Provide the (X, Y) coordinate of the cell's center where the given text is located.  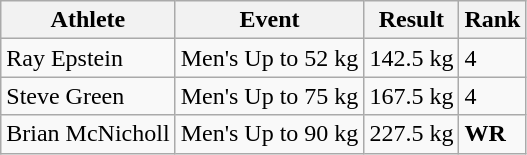
Steve Green (88, 96)
Event (270, 20)
WR (492, 134)
142.5 kg (412, 58)
227.5 kg (412, 134)
167.5 kg (412, 96)
Men's Up to 75 kg (270, 96)
Ray Epstein (88, 58)
Athlete (88, 20)
Result (412, 20)
Men's Up to 90 kg (270, 134)
Brian McNicholl (88, 134)
Rank (492, 20)
Men's Up to 52 kg (270, 58)
